Detect which cell encompasses the target text, then output its (x, y) center coordinate. 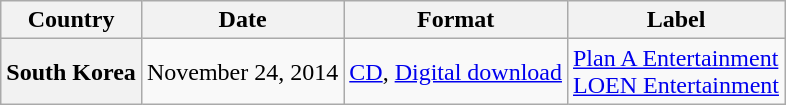
Format (456, 20)
Date (242, 20)
South Korea (72, 72)
Plan A EntertainmentLOEN Entertainment (676, 72)
Country (72, 20)
CD, Digital download (456, 72)
November 24, 2014 (242, 72)
Label (676, 20)
